Locate the cell with the specified text and output its (x, y) center coordinate. 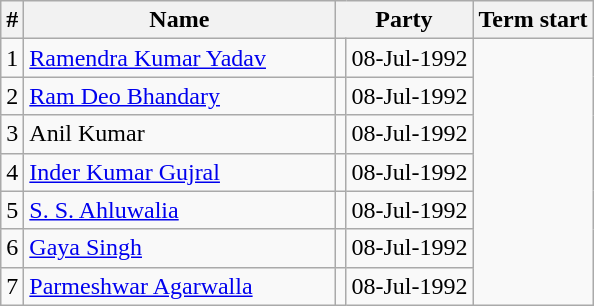
Ram Deo Bhandary (180, 96)
6 (12, 248)
Ramendra Kumar Yadav (180, 58)
5 (12, 210)
1 (12, 58)
Term start (533, 20)
2 (12, 96)
7 (12, 286)
S. S. Ahluwalia (180, 210)
4 (12, 172)
Name (180, 20)
Gaya Singh (180, 248)
Anil Kumar (180, 134)
Party (404, 20)
# (12, 20)
Parmeshwar Agarwalla (180, 286)
3 (12, 134)
Inder Kumar Gujral (180, 172)
